Return [X, Y] of the center of cell containing provided text 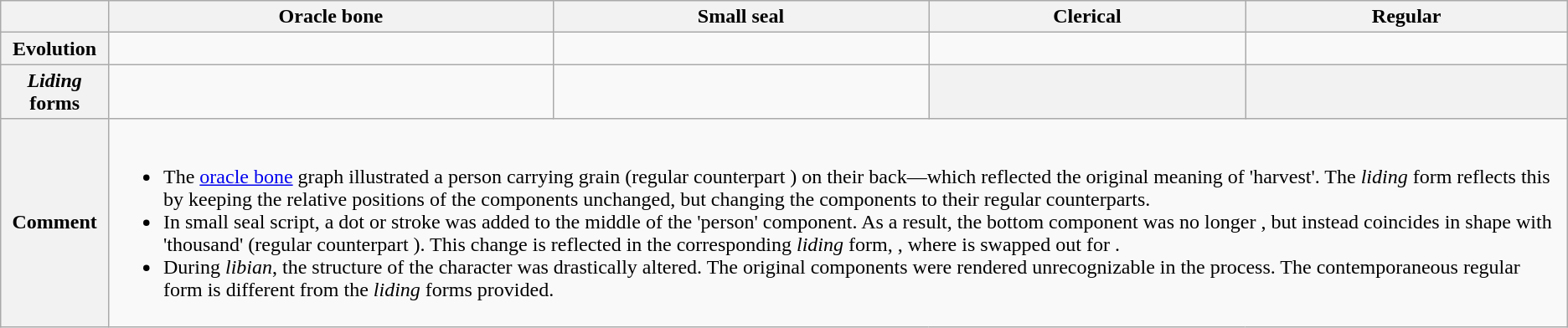
Regular [1406, 17]
Clerical [1087, 17]
Evolution [55, 49]
Comment [55, 223]
Oracle bone [330, 17]
Liding forms [55, 92]
Small seal [740, 17]
